Provide the [X, Y] coordinate of the cell's center where the given text is located.  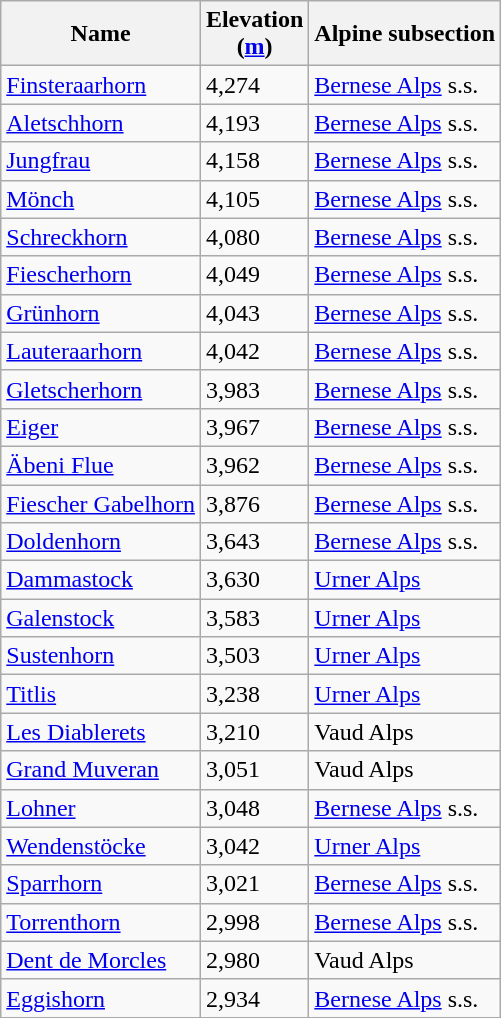
3,503 [254, 656]
Aletschhorn [101, 123]
Alpine subsection [405, 34]
Wendenstöcke [101, 846]
3,876 [254, 503]
Lohner [101, 808]
3,643 [254, 542]
Äbeni Flue [101, 465]
3,962 [254, 465]
Grünhorn [101, 313]
3,051 [254, 770]
Mönch [101, 199]
Eggishorn [101, 998]
3,238 [254, 694]
2,934 [254, 998]
Eiger [101, 427]
2,998 [254, 922]
3,021 [254, 884]
3,042 [254, 846]
Grand Muveran [101, 770]
3,983 [254, 389]
Gletscherhorn [101, 389]
Schreckhorn [101, 237]
3,630 [254, 580]
4,042 [254, 351]
3,583 [254, 618]
3,967 [254, 427]
2,980 [254, 960]
4,049 [254, 275]
Finsteraarhorn [101, 85]
Titlis [101, 694]
Fiescherhorn [101, 275]
4,158 [254, 161]
Galenstock [101, 618]
4,193 [254, 123]
Torrenthorn [101, 922]
Jungfrau [101, 161]
Les Diablerets [101, 732]
3,210 [254, 732]
Elevation(m) [254, 34]
Lauteraarhorn [101, 351]
Dammastock [101, 580]
4,105 [254, 199]
Doldenhorn [101, 542]
Name [101, 34]
4,043 [254, 313]
4,274 [254, 85]
3,048 [254, 808]
Fiescher Gabelhorn [101, 503]
Sustenhorn [101, 656]
4,080 [254, 237]
Dent de Morcles [101, 960]
Sparrhorn [101, 884]
